Find where the given text appears and provide that cell's center as [X, Y] coordinate. 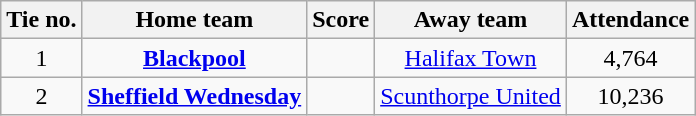
Scunthorpe United [471, 96]
Home team [194, 20]
10,236 [630, 96]
Sheffield Wednesday [194, 96]
1 [42, 58]
4,764 [630, 58]
Halifax Town [471, 58]
2 [42, 96]
Tie no. [42, 20]
Blackpool [194, 58]
Attendance [630, 20]
Score [341, 20]
Away team [471, 20]
